Extract the [X, Y] coordinate from the center of the cell holding the provided text.  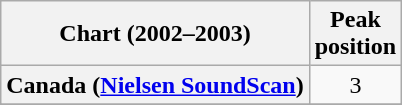
3 [355, 85]
Canada (Nielsen SoundScan) [155, 85]
Peakposition [355, 34]
Chart (2002–2003) [155, 34]
